Extract the [x, y] coordinate from the center of the cell holding the provided text.  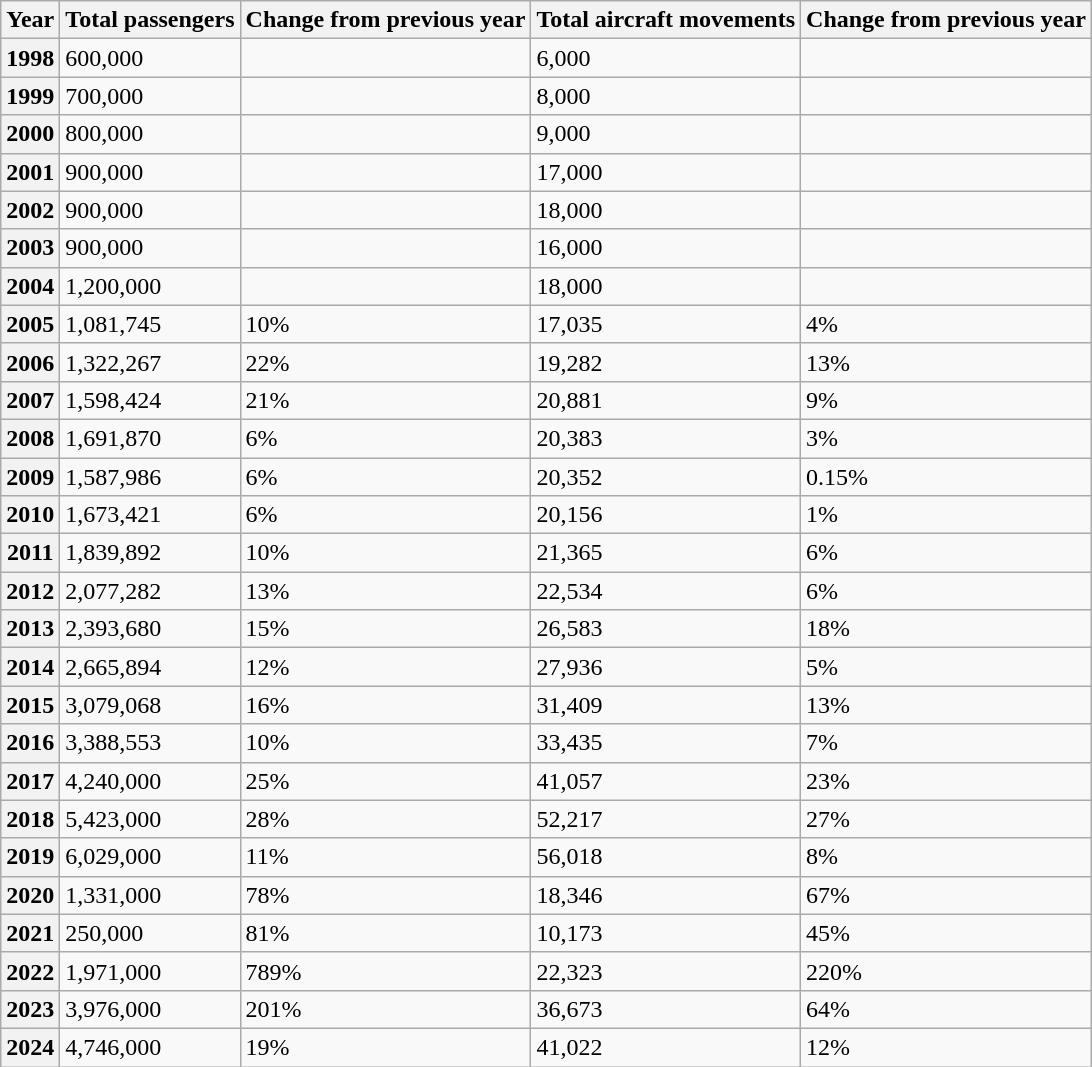
2012 [30, 591]
18% [946, 629]
2014 [30, 667]
6,029,000 [150, 857]
56,018 [666, 857]
1,691,870 [150, 438]
45% [946, 933]
26,583 [666, 629]
Total passengers [150, 20]
9,000 [666, 134]
2,077,282 [150, 591]
2009 [30, 477]
19,282 [666, 362]
5,423,000 [150, 819]
25% [386, 781]
17,000 [666, 172]
33,435 [666, 743]
2007 [30, 400]
0.15% [946, 477]
27% [946, 819]
8,000 [666, 96]
67% [946, 895]
7% [946, 743]
22,534 [666, 591]
78% [386, 895]
4% [946, 324]
2010 [30, 515]
4,746,000 [150, 1047]
2018 [30, 819]
1,587,986 [150, 477]
3,976,000 [150, 1009]
1,839,892 [150, 553]
15% [386, 629]
22% [386, 362]
1,200,000 [150, 286]
1,673,421 [150, 515]
201% [386, 1009]
1999 [30, 96]
2015 [30, 705]
2,393,680 [150, 629]
16% [386, 705]
1,971,000 [150, 971]
2017 [30, 781]
600,000 [150, 58]
2006 [30, 362]
1998 [30, 58]
2001 [30, 172]
17,035 [666, 324]
2008 [30, 438]
1% [946, 515]
6,000 [666, 58]
81% [386, 933]
18,346 [666, 895]
2013 [30, 629]
8% [946, 857]
10,173 [666, 933]
2022 [30, 971]
1,598,424 [150, 400]
3,388,553 [150, 743]
19% [386, 1047]
2000 [30, 134]
36,673 [666, 1009]
64% [946, 1009]
22,323 [666, 971]
2002 [30, 210]
2011 [30, 553]
2023 [30, 1009]
20,881 [666, 400]
800,000 [150, 134]
2004 [30, 286]
2,665,894 [150, 667]
21,365 [666, 553]
21% [386, 400]
20,156 [666, 515]
20,383 [666, 438]
2005 [30, 324]
2003 [30, 248]
1,331,000 [150, 895]
2019 [30, 857]
11% [386, 857]
2021 [30, 933]
41,057 [666, 781]
1,081,745 [150, 324]
250,000 [150, 933]
Total aircraft movements [666, 20]
5% [946, 667]
2024 [30, 1047]
23% [946, 781]
16,000 [666, 248]
3,079,068 [150, 705]
9% [946, 400]
Year [30, 20]
789% [386, 971]
3% [946, 438]
28% [386, 819]
2016 [30, 743]
700,000 [150, 96]
1,322,267 [150, 362]
27,936 [666, 667]
20,352 [666, 477]
31,409 [666, 705]
220% [946, 971]
2020 [30, 895]
4,240,000 [150, 781]
41,022 [666, 1047]
52,217 [666, 819]
